Identify which cell holds the provided text, then report its (X, Y) central coordinate. 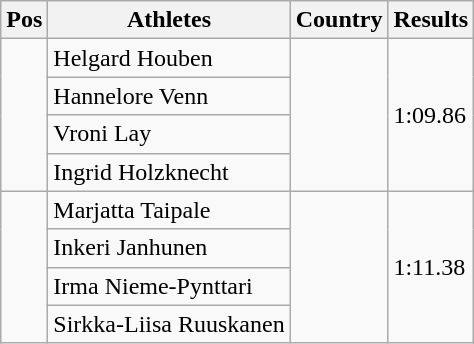
Hannelore Venn (169, 96)
Vroni Lay (169, 134)
Inkeri Janhunen (169, 248)
Irma Nieme-Pynttari (169, 286)
Athletes (169, 20)
Results (431, 20)
1:11.38 (431, 267)
Ingrid Holzknecht (169, 172)
1:09.86 (431, 115)
Marjatta Taipale (169, 210)
Pos (24, 20)
Helgard Houben (169, 58)
Sirkka-Liisa Ruuskanen (169, 324)
Country (339, 20)
